Output the [X, Y] coordinate of the center of the cell containing the given text.  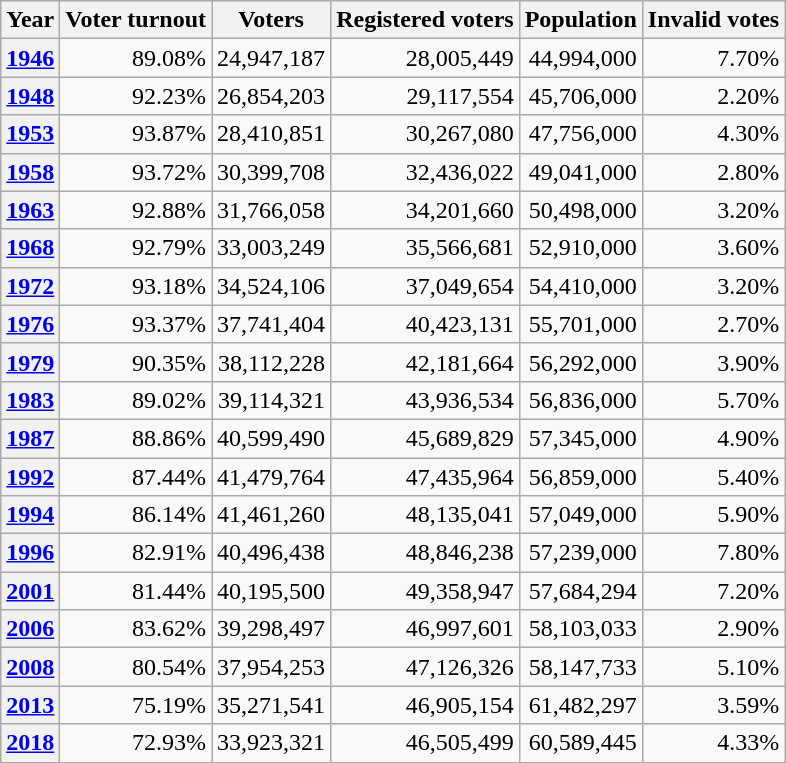
57,049,000 [580, 515]
1992 [30, 477]
1953 [30, 134]
57,684,294 [580, 591]
2013 [30, 705]
40,423,131 [426, 324]
1996 [30, 553]
37,049,654 [426, 286]
1958 [30, 172]
34,524,106 [272, 286]
47,756,000 [580, 134]
37,954,253 [272, 667]
35,271,541 [272, 705]
47,435,964 [426, 477]
1976 [30, 324]
80.54% [136, 667]
61,482,297 [580, 705]
93.18% [136, 286]
3.90% [713, 362]
1968 [30, 248]
37,741,404 [272, 324]
1963 [30, 210]
87.44% [136, 477]
41,479,764 [272, 477]
1948 [30, 96]
3.60% [713, 248]
50,498,000 [580, 210]
43,936,534 [426, 400]
83.62% [136, 629]
1983 [30, 400]
2.80% [713, 172]
45,706,000 [580, 96]
7.80% [713, 553]
89.02% [136, 400]
58,147,733 [580, 667]
2.70% [713, 324]
4.90% [713, 438]
2001 [30, 591]
40,599,490 [272, 438]
Registered voters [426, 20]
5.70% [713, 400]
5.90% [713, 515]
1994 [30, 515]
92.79% [136, 248]
4.30% [713, 134]
92.88% [136, 210]
Voters [272, 20]
34,201,660 [426, 210]
72.93% [136, 743]
54,410,000 [580, 286]
4.33% [713, 743]
89.08% [136, 58]
3.59% [713, 705]
Voter turnout [136, 20]
2.90% [713, 629]
86.14% [136, 515]
88.86% [136, 438]
41,461,260 [272, 515]
2008 [30, 667]
44,994,000 [580, 58]
1946 [30, 58]
32,436,022 [426, 172]
38,112,228 [272, 362]
49,041,000 [580, 172]
57,345,000 [580, 438]
57,239,000 [580, 553]
49,358,947 [426, 591]
Year [30, 20]
24,947,187 [272, 58]
93.87% [136, 134]
1972 [30, 286]
48,846,238 [426, 553]
56,836,000 [580, 400]
56,859,000 [580, 477]
90.35% [136, 362]
2018 [30, 743]
42,181,664 [426, 362]
33,923,321 [272, 743]
30,399,708 [272, 172]
46,505,499 [426, 743]
28,410,851 [272, 134]
2006 [30, 629]
31,766,058 [272, 210]
58,103,033 [580, 629]
93.37% [136, 324]
45,689,829 [426, 438]
Invalid votes [713, 20]
47,126,326 [426, 667]
1979 [30, 362]
39,298,497 [272, 629]
35,566,681 [426, 248]
5.40% [713, 477]
75.19% [136, 705]
2.20% [713, 96]
30,267,080 [426, 134]
56,292,000 [580, 362]
92.23% [136, 96]
82.91% [136, 553]
46,997,601 [426, 629]
39,114,321 [272, 400]
33,003,249 [272, 248]
5.10% [713, 667]
28,005,449 [426, 58]
93.72% [136, 172]
1987 [30, 438]
52,910,000 [580, 248]
60,589,445 [580, 743]
81.44% [136, 591]
7.70% [713, 58]
46,905,154 [426, 705]
26,854,203 [272, 96]
48,135,041 [426, 515]
40,195,500 [272, 591]
7.20% [713, 591]
29,117,554 [426, 96]
55,701,000 [580, 324]
Population [580, 20]
40,496,438 [272, 553]
